Find where the given text appears and provide that cell's center as [X, Y] coordinate. 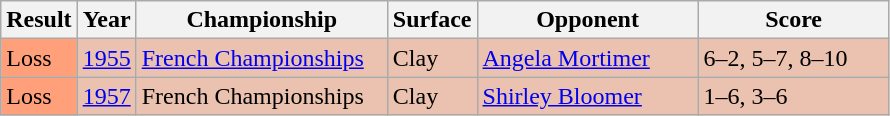
Score [794, 20]
Championship [262, 20]
6–2, 5–7, 8–10 [794, 58]
Result [39, 20]
Shirley Bloomer [588, 96]
Angela Mortimer [588, 58]
Year [106, 20]
1–6, 3–6 [794, 96]
1955 [106, 58]
Opponent [588, 20]
1957 [106, 96]
Surface [432, 20]
